Pinpoint the cell where the given text exists, returning its [x, y] midpoint coordinate. 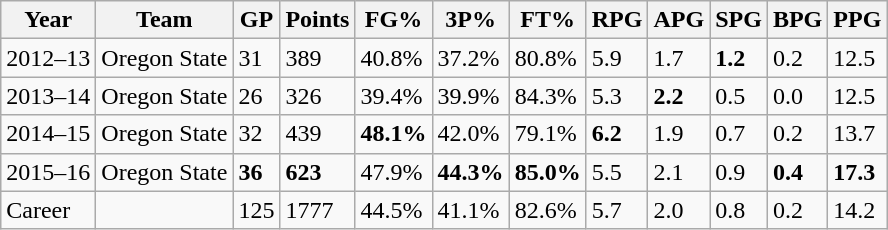
39.9% [470, 96]
623 [318, 172]
44.3% [470, 172]
0.7 [739, 134]
5.5 [617, 172]
32 [256, 134]
48.1% [394, 134]
39.4% [394, 96]
PPG [858, 20]
26 [256, 96]
389 [318, 58]
Points [318, 20]
0.0 [797, 96]
40.8% [394, 58]
42.0% [470, 134]
2014–15 [48, 134]
125 [256, 210]
2013–14 [48, 96]
84.3% [548, 96]
36 [256, 172]
RPG [617, 20]
1.9 [679, 134]
79.1% [548, 134]
FG% [394, 20]
85.0% [548, 172]
GP [256, 20]
31 [256, 58]
13.7 [858, 134]
0.8 [739, 210]
0.4 [797, 172]
Career [48, 210]
FT% [548, 20]
2.0 [679, 210]
326 [318, 96]
SPG [739, 20]
14.2 [858, 210]
2012–13 [48, 58]
0.9 [739, 172]
3P% [470, 20]
5.9 [617, 58]
17.3 [858, 172]
37.2% [470, 58]
BPG [797, 20]
47.9% [394, 172]
2.2 [679, 96]
6.2 [617, 134]
44.5% [394, 210]
1777 [318, 210]
439 [318, 134]
2015–16 [48, 172]
82.6% [548, 210]
Team [164, 20]
1.2 [739, 58]
5.7 [617, 210]
APG [679, 20]
2.1 [679, 172]
41.1% [470, 210]
5.3 [617, 96]
0.5 [739, 96]
80.8% [548, 58]
1.7 [679, 58]
Year [48, 20]
